From the cell containing the given text, extract its center point as [X, Y] coordinate. 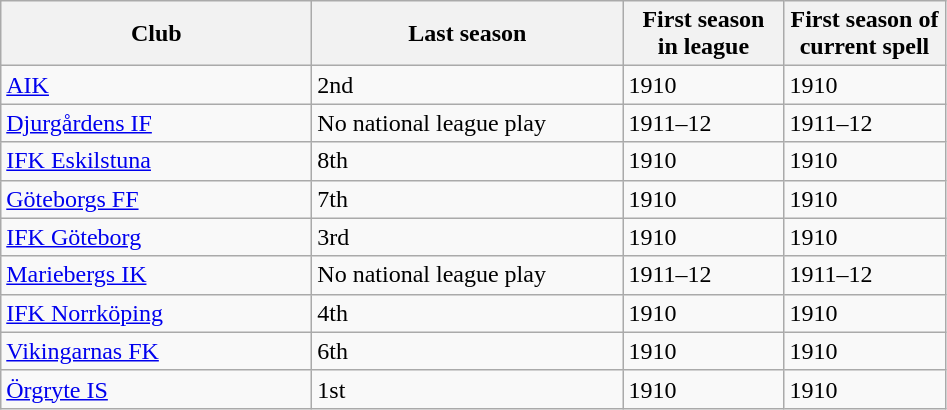
4th [468, 313]
1st [468, 389]
Last season [468, 34]
Örgryte IS [156, 389]
Club [156, 34]
Vikingarnas FK [156, 351]
IFK Göteborg [156, 237]
IFK Eskilstuna [156, 161]
3rd [468, 237]
First season ofcurrent spell [864, 34]
IFK Norrköping [156, 313]
6th [468, 351]
Djurgårdens IF [156, 123]
Mariebergs IK [156, 275]
2nd [468, 85]
Göteborgs FF [156, 199]
AIK [156, 85]
First seasonin league [704, 34]
7th [468, 199]
8th [468, 161]
